Capture the cell that displays the provided text and extract its (x, y) central coordinate. 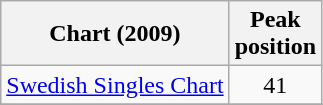
Chart (2009) (115, 34)
Swedish Singles Chart (115, 85)
41 (275, 85)
Peakposition (275, 34)
